Provide the [X, Y] coordinate of the cell's center where the given text is located.  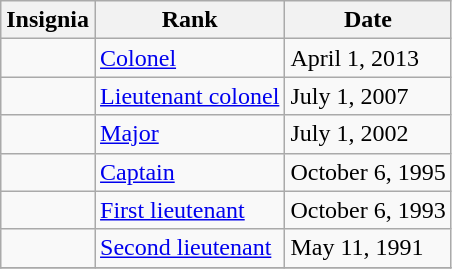
July 1, 2007 [368, 96]
Date [368, 20]
Insignia [48, 20]
May 11, 1991 [368, 248]
July 1, 2002 [368, 134]
October 6, 1993 [368, 210]
Major [190, 134]
October 6, 1995 [368, 172]
Colonel [190, 58]
First lieutenant [190, 210]
April 1, 2013 [368, 58]
Rank [190, 20]
Captain [190, 172]
Second lieutenant [190, 248]
Lieutenant colonel [190, 96]
